Identify which cell holds the provided text, then report its (x, y) central coordinate. 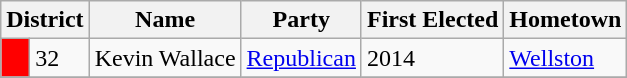
2014 (432, 58)
Wellston (566, 58)
Republican (301, 58)
Kevin Wallace (165, 58)
First Elected (432, 20)
Hometown (566, 20)
Name (165, 20)
Party (301, 20)
District (45, 20)
32 (60, 58)
